Provide the [x, y] coordinate of the cell's center where the given text is located.  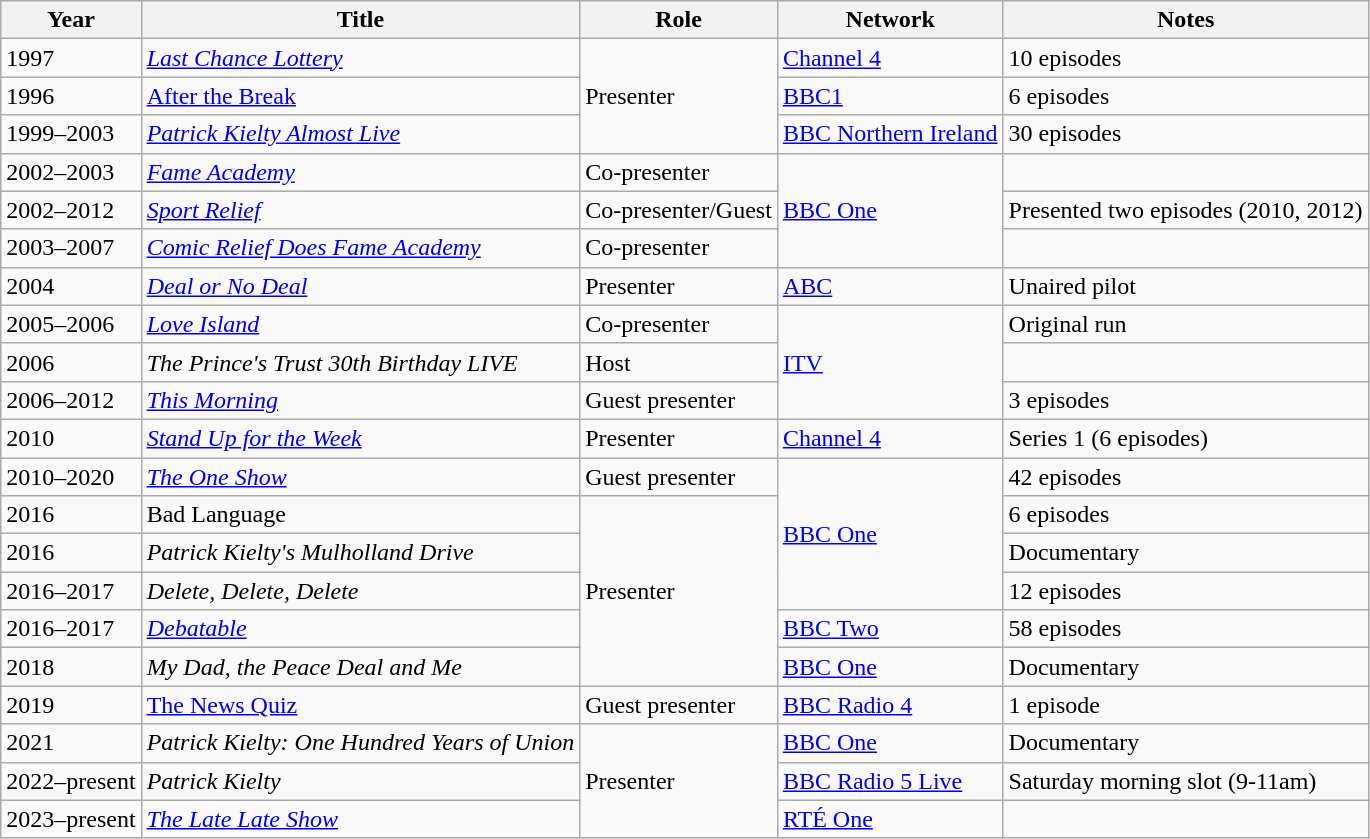
2019 [71, 705]
12 episodes [1186, 591]
Year [71, 20]
Love Island [360, 324]
ABC [890, 286]
2010 [71, 438]
The Prince's Trust 30th Birthday LIVE [360, 362]
Patrick Kielty: One Hundred Years of Union [360, 743]
Unaired pilot [1186, 286]
2006–2012 [71, 400]
Sport Relief [360, 210]
The News Quiz [360, 705]
2023–present [71, 819]
Deal or No Deal [360, 286]
2002–2003 [71, 172]
30 episodes [1186, 134]
1996 [71, 96]
Debatable [360, 629]
Patrick Kielty's Mulholland Drive [360, 553]
3 episodes [1186, 400]
2010–2020 [71, 477]
BBC Northern Ireland [890, 134]
2002–2012 [71, 210]
Notes [1186, 20]
Patrick Kielty [360, 781]
BBC Radio 5 Live [890, 781]
My Dad, the Peace Deal and Me [360, 667]
Stand Up for the Week [360, 438]
2004 [71, 286]
1999–2003 [71, 134]
58 episodes [1186, 629]
Series 1 (6 episodes) [1186, 438]
1 episode [1186, 705]
This Morning [360, 400]
42 episodes [1186, 477]
After the Break [360, 96]
The Late Late Show [360, 819]
BBC Radio 4 [890, 705]
ITV [890, 362]
Original run [1186, 324]
Comic Relief Does Fame Academy [360, 248]
Bad Language [360, 515]
Host [679, 362]
Presented two episodes (2010, 2012) [1186, 210]
2022–present [71, 781]
Last Chance Lottery [360, 58]
2006 [71, 362]
Title [360, 20]
BBC1 [890, 96]
BBC Two [890, 629]
2021 [71, 743]
Fame Academy [360, 172]
10 episodes [1186, 58]
RTÉ One [890, 819]
Co-presenter/Guest [679, 210]
Saturday morning slot (9-11am) [1186, 781]
Role [679, 20]
The One Show [360, 477]
Delete, Delete, Delete [360, 591]
Patrick Kielty Almost Live [360, 134]
2018 [71, 667]
1997 [71, 58]
2003–2007 [71, 248]
Network [890, 20]
2005–2006 [71, 324]
